For the text-containing cell, return its midpoint in [X, Y] coordinate format. 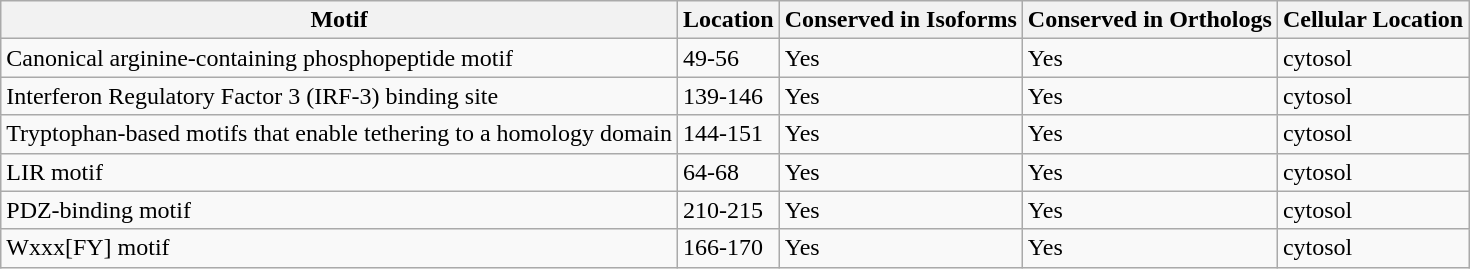
49-56 [728, 58]
Tryptophan-based motifs that enable tethering to a homology domain [340, 134]
PDZ-binding motif [340, 210]
144-151 [728, 134]
Conserved in Orthologs [1150, 20]
64-68 [728, 172]
210-215 [728, 210]
Wxxx[FY] motif [340, 248]
Conserved in Isoforms [900, 20]
Canonical arginine-containing phosphopeptide motif [340, 58]
Motif [340, 20]
Interferon Regulatory Factor 3 (IRF-3) binding site [340, 96]
Cellular Location [1372, 20]
Location [728, 20]
166-170 [728, 248]
139-146 [728, 96]
LIR motif [340, 172]
